Capture the cell that displays the provided text and extract its (X, Y) central coordinate. 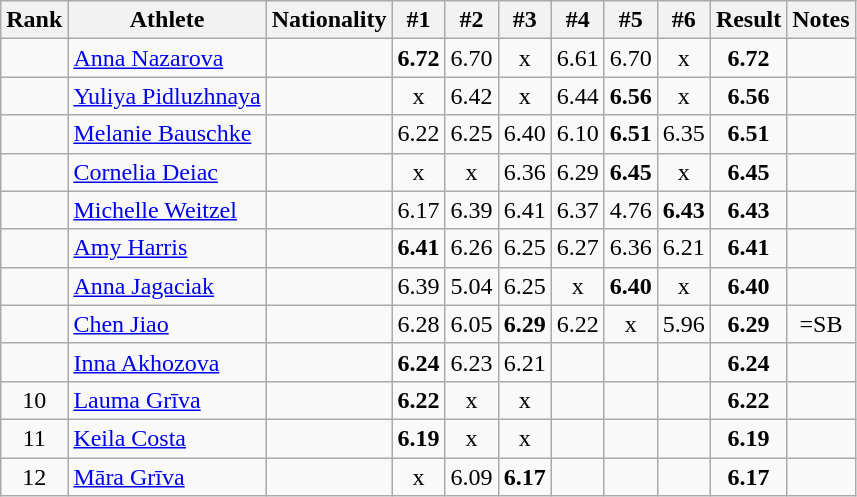
#5 (630, 20)
Nationality (329, 20)
6.05 (472, 324)
Inna Akhozova (167, 362)
6.27 (578, 248)
5.04 (472, 286)
11 (34, 438)
Lauma Grīva (167, 400)
Cornelia Deiac (167, 172)
6.37 (578, 210)
5.96 (684, 324)
Rank (34, 20)
6.26 (472, 248)
Anna Nazarova (167, 58)
6.44 (578, 96)
#3 (524, 20)
4.76 (630, 210)
Māra Grīva (167, 477)
#6 (684, 20)
=SB (821, 324)
6.42 (472, 96)
Athlete (167, 20)
#4 (578, 20)
Result (748, 20)
10 (34, 400)
6.10 (578, 134)
#1 (418, 20)
6.35 (684, 134)
6.23 (472, 362)
Amy Harris (167, 248)
Melanie Bauschke (167, 134)
#2 (472, 20)
6.28 (418, 324)
6.09 (472, 477)
Chen Jiao (167, 324)
Michelle Weitzel (167, 210)
Notes (821, 20)
Anna Jagaciak (167, 286)
Yuliya Pidluzhnaya (167, 96)
12 (34, 477)
Keila Costa (167, 438)
6.61 (578, 58)
